For the text-containing cell, return its midpoint in [x, y] coordinate format. 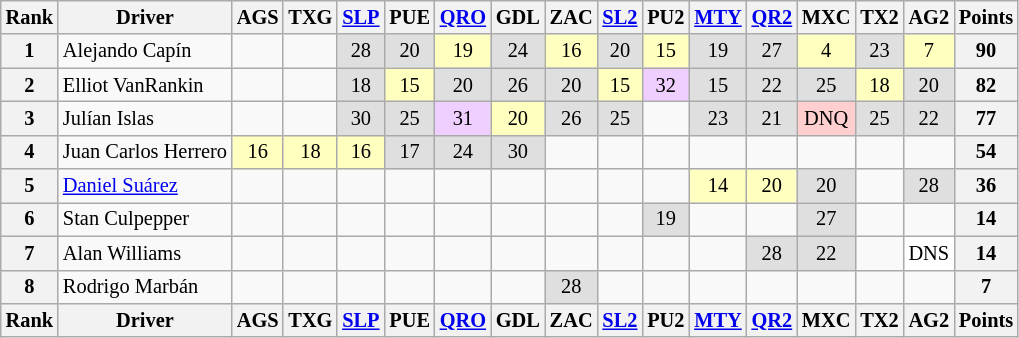
Stan Culpepper [145, 219]
1 [30, 51]
Elliot VanRankin [145, 85]
Daniel Suárez [145, 186]
90 [986, 51]
2 [30, 85]
21 [772, 118]
5 [30, 186]
82 [986, 85]
Rodrigo Marbán [145, 287]
DNS [929, 253]
36 [986, 186]
8 [30, 287]
Alan Williams [145, 253]
Alejando Capín [145, 51]
32 [666, 85]
DNQ [826, 118]
3 [30, 118]
77 [986, 118]
31 [463, 118]
17 [409, 152]
6 [30, 219]
Juan Carlos Herrero [145, 152]
Julían Islas [145, 118]
54 [986, 152]
